Scan for the cell matching the given text and deliver its [X, Y] coordinate at center. 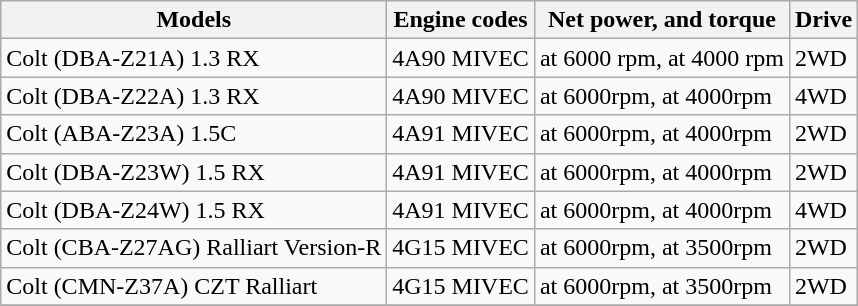
at 6000 rpm, at 4000 rpm [662, 58]
Models [194, 20]
Colt (DBA-Z23W) 1.5 RX [194, 172]
Engine codes [461, 20]
Net power, and torque [662, 20]
Colt (DBA-Z21A) 1.3 RX [194, 58]
Colt (DBA-Z22A) 1.3 RX [194, 96]
Colt (ABA-Z23A) 1.5C [194, 134]
Colt (CMN-Z37A) CZT Ralliart [194, 286]
Colt (CBA-Z27AG) Ralliart Version-R [194, 248]
Colt (DBA-Z24W) 1.5 RX [194, 210]
Drive [823, 20]
